Capture the cell that displays the provided text and extract its [x, y] central coordinate. 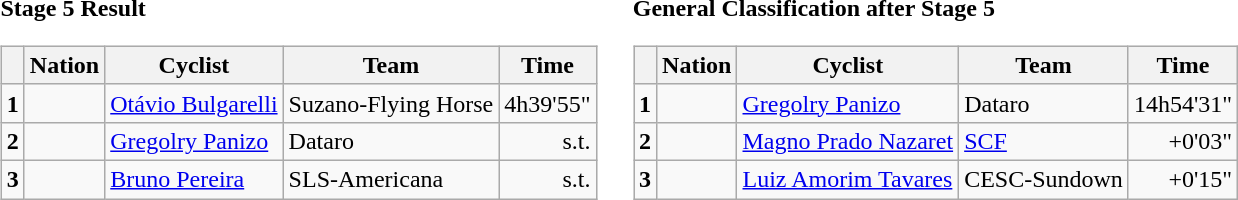
Bruno Pereira [194, 179]
+0'15" [1182, 179]
SCF [1044, 141]
Otávio Bulgarelli [194, 103]
14h54'31" [1182, 103]
CESC-Sundown [1044, 179]
Suzano-Flying Horse [391, 103]
Magno Prado Nazaret [848, 141]
+0'03" [1182, 141]
SLS-Americana [391, 179]
Luiz Amorim Tavares [848, 179]
4h39'55" [548, 103]
